Scan for the cell matching the given text and deliver its [x, y] coordinate at center. 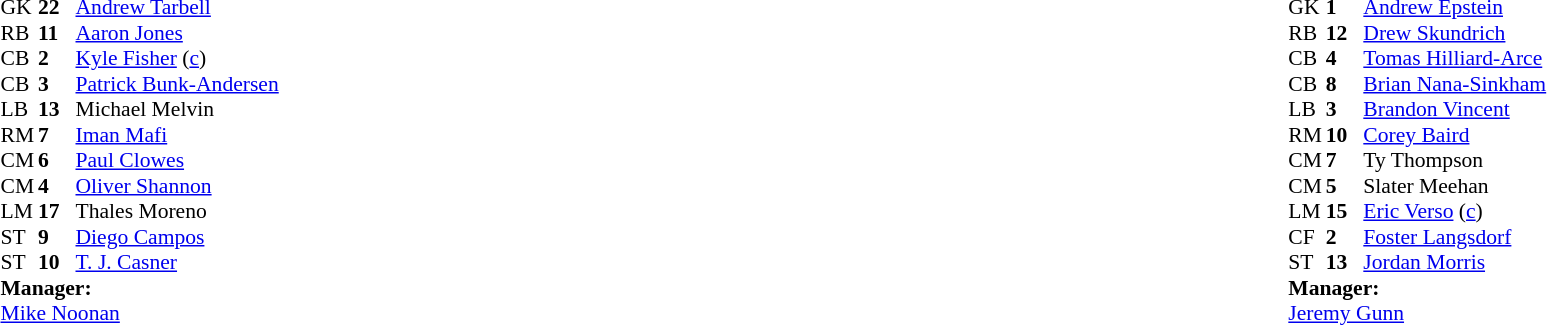
Drew Skundrich [1454, 33]
Aaron Jones [178, 33]
Diego Campos [178, 237]
8 [1345, 84]
Iman Mafi [178, 135]
Brian Nana-Sinkham [1454, 84]
Kyle Fisher (c) [178, 59]
Jordan Morris [1454, 263]
Tomas Hilliard-Arce [1454, 59]
Slater Meehan [1454, 186]
12 [1345, 33]
11 [57, 33]
T. J. Casner [178, 263]
Brandon Vincent [1454, 109]
17 [57, 211]
6 [57, 161]
Ty Thompson [1454, 161]
Eric Verso (c) [1454, 211]
CF [1307, 237]
5 [1345, 186]
Thales Moreno [178, 211]
Oliver Shannon [178, 186]
Patrick Bunk-Andersen [178, 84]
Paul Clowes [178, 161]
15 [1345, 211]
Foster Langsdorf [1454, 237]
Corey Baird [1454, 135]
Michael Melvin [178, 109]
9 [57, 237]
